Find where the given text appears and provide that cell's center as [X, Y] coordinate. 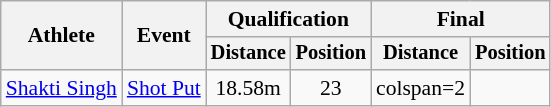
Athlete [62, 36]
Shakti Singh [62, 88]
Final [460, 19]
Shot Put [164, 88]
18.58m [248, 88]
Event [164, 36]
Qualification [288, 19]
colspan=2 [420, 88]
23 [331, 88]
